From the cell containing the given text, extract its center point as (x, y) coordinate. 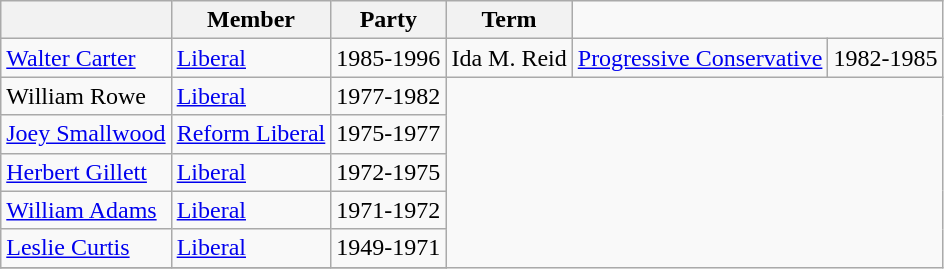
Term (509, 20)
1971-1972 (388, 210)
Member (251, 20)
Walter Carter (86, 58)
1949-1971 (388, 248)
Party (388, 20)
1972-1975 (388, 172)
1985-1996 (388, 58)
Leslie Curtis (86, 248)
1975-1977 (388, 134)
1977-1982 (388, 96)
William Adams (86, 210)
Progressive Conservative (700, 58)
William Rowe (86, 96)
Herbert Gillett (86, 172)
1982-1985 (886, 58)
Ida M. Reid (509, 58)
Joey Smallwood (86, 134)
Reform Liberal (251, 134)
